Return (x, y) of the center of cell containing provided text 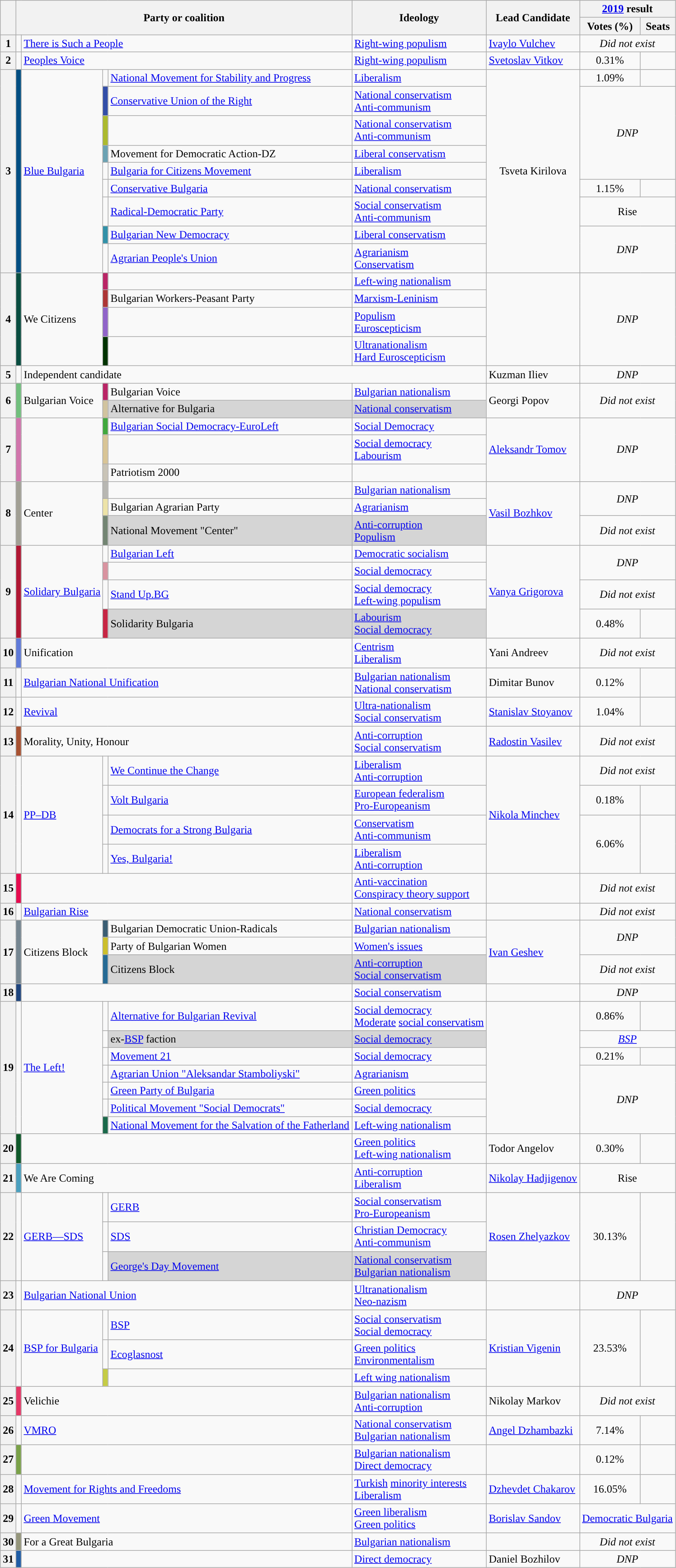
18 (8, 992)
Tsveta Kirilova (533, 171)
Democratic socialism (419, 554)
Conservative Union of the Right (230, 101)
1.09% (610, 78)
National Movement for the Salvation of the Fatherland (230, 1125)
23 (8, 1295)
Vanya Grigorova (533, 592)
Marxism-Leninism (419, 299)
Bulgarian National Union (187, 1295)
Ecoglasnost (230, 1354)
ConservatismAnti-communism (419, 830)
Alternative for Bulgaria (230, 409)
CentrismLiberalism (419, 653)
Bulgarian nationalismAnti-corruption (419, 1401)
8 (8, 513)
Nikola Minchev (533, 815)
Anti-vaccinationConspiracy theory support (419, 888)
Stanislav Stoyanov (533, 712)
0.48% (610, 624)
Morality, Unity, Honour (187, 741)
Bulgarian Democratic Union-Radicals (230, 929)
10 (8, 653)
28 (8, 1489)
Yes, Bulgaria! (230, 859)
3 (8, 171)
2019 result (628, 9)
Democratic Bulgaria (628, 1518)
Nikolay Hadjigenov (533, 1178)
Green liberalismGreen politics (419, 1518)
7.14% (610, 1431)
Movement 21 (230, 1056)
Stand Up.BG (230, 594)
Bulgarian National Unification (187, 682)
Green Movement (187, 1518)
24 (8, 1348)
Solidarity Bulgaria (230, 624)
16.05% (610, 1489)
15 (8, 888)
Christian DemocracyAnti-communism (419, 1236)
Green politics (419, 1091)
Bulgarian Social Democracy-EuroLeft (230, 426)
Social conservatismAnti-communism (419, 211)
Ivan Geshev (533, 952)
0.31% (610, 61)
9 (8, 592)
Conservative Bulgaria (230, 188)
6 (8, 400)
ex-BSP faction (230, 1039)
Turkish minority interestsLiberalism (419, 1489)
UltranationalismNeo-nazism (419, 1295)
Left wing nationalism (419, 1377)
Democrats for a Strong Bulgaria (230, 830)
Women's issues (419, 946)
11 (8, 682)
Nikolay Markov (533, 1401)
Aleksandr Tomov (533, 449)
Patriotism 2000 (230, 473)
Lead Candidate (533, 18)
Bulgarian Left (230, 554)
Blue Bulgaria (62, 171)
26 (8, 1431)
Social conservatismSocial democracy (419, 1325)
4 (8, 319)
21 (8, 1178)
23.53% (610, 1348)
VMRO (187, 1431)
6.06% (610, 844)
Bulgarian nationalismNational conservatism (419, 682)
Party or coalition (184, 18)
Social democracyLeft-wing populism (419, 594)
Anti-corruptionPopulism (419, 530)
GERB—SDS (62, 1236)
Bulgaria for Citizens Movement (230, 171)
LabourismSocial democracy (419, 624)
22 (8, 1236)
30.13% (610, 1236)
1.15% (610, 188)
Votes (%) (610, 26)
Bulgarian Agrarian Party (230, 507)
Kristian Vigenin (533, 1348)
The Left! (62, 1067)
0.86% (610, 1016)
Daniel Bozhilov (533, 1559)
5 (8, 375)
Ideology (419, 18)
25 (8, 1401)
Borislav Sandov (533, 1518)
2 (8, 61)
There is Such a People (187, 43)
Rosen Zhelyazkov (533, 1236)
Ivaylo Vulchev (533, 43)
14 (8, 815)
AgrarianismConservatism (419, 258)
Anti-corruptionLiberalism (419, 1178)
27 (8, 1460)
Kuzman Iliev (533, 375)
0.21% (610, 1056)
Bulgarian nationalismDirect democracy (419, 1460)
17 (8, 952)
European federalismPro-Europeanism (419, 800)
Bulgarian Workers-Peasant Party (230, 299)
Alternative for Bulgarian Revival (230, 1016)
National Movement for Stability and Progress (230, 78)
Social Democracy (419, 426)
Agrarian Union "Aleksandar Stamboliyski" (230, 1074)
Political Movement "Social Democrats" (230, 1108)
Direct democracy (419, 1559)
20 (8, 1149)
We Continue the Change (230, 771)
19 (8, 1067)
Social conservatism (419, 992)
Agrarian People's Union (230, 258)
7 (8, 449)
We Citizens (62, 319)
Svetoslav Vitkov (533, 61)
We Are Coming (187, 1178)
Velichie (187, 1401)
Social conservatismPro-Europeanism (419, 1207)
0.30% (610, 1149)
Bulgarian New Democracy (230, 235)
Movement for Democratic Action-DZ (230, 154)
29 (8, 1518)
National Movement "Center" (230, 530)
Social democracyLabourism (419, 449)
Green politicsLeft-wing nationalism (419, 1149)
BSP for Bulgaria (62, 1348)
Angel Dzhambazki (533, 1431)
Todor Angelov (533, 1149)
Social democracy Moderate social conservatism (419, 1016)
Peoples Voice (187, 61)
Unification (187, 653)
Dimitar Bunov (533, 682)
Center (62, 513)
16 (8, 911)
Solidary Bulgaria (62, 592)
Georgi Popov (533, 400)
Revival (187, 712)
Green politicsEnvironmentalism (419, 1354)
Radical-Democratic Party (230, 211)
For a Great Bulgaria (187, 1542)
13 (8, 741)
0.18% (610, 800)
Vasil Bozhkov (533, 513)
1 (8, 43)
12 (8, 712)
PP–DB (62, 815)
SDS (230, 1236)
George's Day Movement (230, 1266)
1.04% (610, 712)
Ultra-nationalismSocial conservatism (419, 712)
Seats (658, 26)
Populism Euroscepticism (419, 322)
UltranationalismHard Euroscepticism (419, 352)
Party of Bulgarian Women (230, 946)
31 (8, 1559)
Independent candidate (254, 375)
GERB (230, 1207)
Radostin Vasilev (533, 741)
30 (8, 1542)
Volt Bulgaria (230, 800)
Green Party of Bulgaria (230, 1091)
Bulgarian Rise (187, 911)
Movement for Rights and Freedoms (187, 1489)
Yani Andreev (533, 653)
Dzhevdet Chakarov (533, 1489)
